Return [X, Y] of the center of cell containing provided text 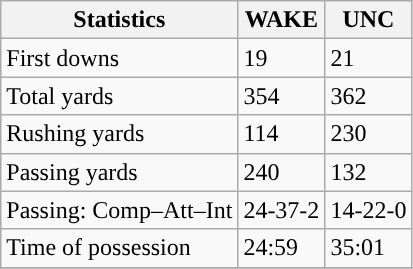
First downs [120, 58]
Time of possession [120, 248]
21 [368, 58]
35:01 [368, 248]
24:59 [282, 248]
24-37-2 [282, 210]
UNC [368, 20]
Passing: Comp–Att–Int [120, 210]
230 [368, 134]
14-22-0 [368, 210]
Passing yards [120, 172]
Statistics [120, 20]
132 [368, 172]
Rushing yards [120, 134]
354 [282, 96]
362 [368, 96]
240 [282, 172]
19 [282, 58]
Total yards [120, 96]
114 [282, 134]
WAKE [282, 20]
